Output the [x, y] coordinate of the center of the cell containing the given text.  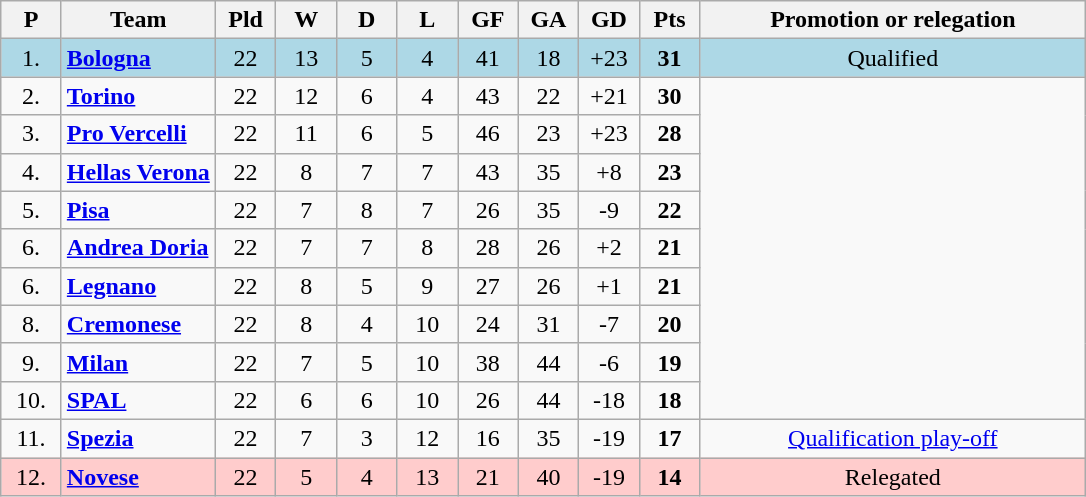
11. [32, 438]
19 [670, 362]
Relegated [893, 477]
2. [32, 96]
27 [488, 286]
40 [548, 477]
Novese [138, 477]
38 [488, 362]
24 [488, 324]
9 [428, 286]
-18 [610, 400]
GA [548, 20]
Qualification play-off [893, 438]
3. [32, 134]
+8 [610, 172]
Cremonese [138, 324]
-9 [610, 210]
GD [610, 20]
30 [670, 96]
3 [366, 438]
17 [670, 438]
-6 [610, 362]
8. [32, 324]
Team [138, 20]
14 [670, 477]
20 [670, 324]
+21 [610, 96]
5. [32, 210]
Pisa [138, 210]
L [428, 20]
16 [488, 438]
Andrea Doria [138, 248]
46 [488, 134]
Qualified [893, 58]
D [366, 20]
Legnano [138, 286]
Spezia [138, 438]
41 [488, 58]
Promotion or relegation [893, 20]
11 [306, 134]
W [306, 20]
12. [32, 477]
+1 [610, 286]
P [32, 20]
GF [488, 20]
1. [32, 58]
10. [32, 400]
Hellas Verona [138, 172]
Pro Vercelli [138, 134]
SPAL [138, 400]
Milan [138, 362]
+2 [610, 248]
9. [32, 362]
4. [32, 172]
Pts [670, 20]
Torino [138, 96]
-7 [610, 324]
Bologna [138, 58]
Pld [246, 20]
